Output the (X, Y) coordinate of the center of the cell containing the given text.  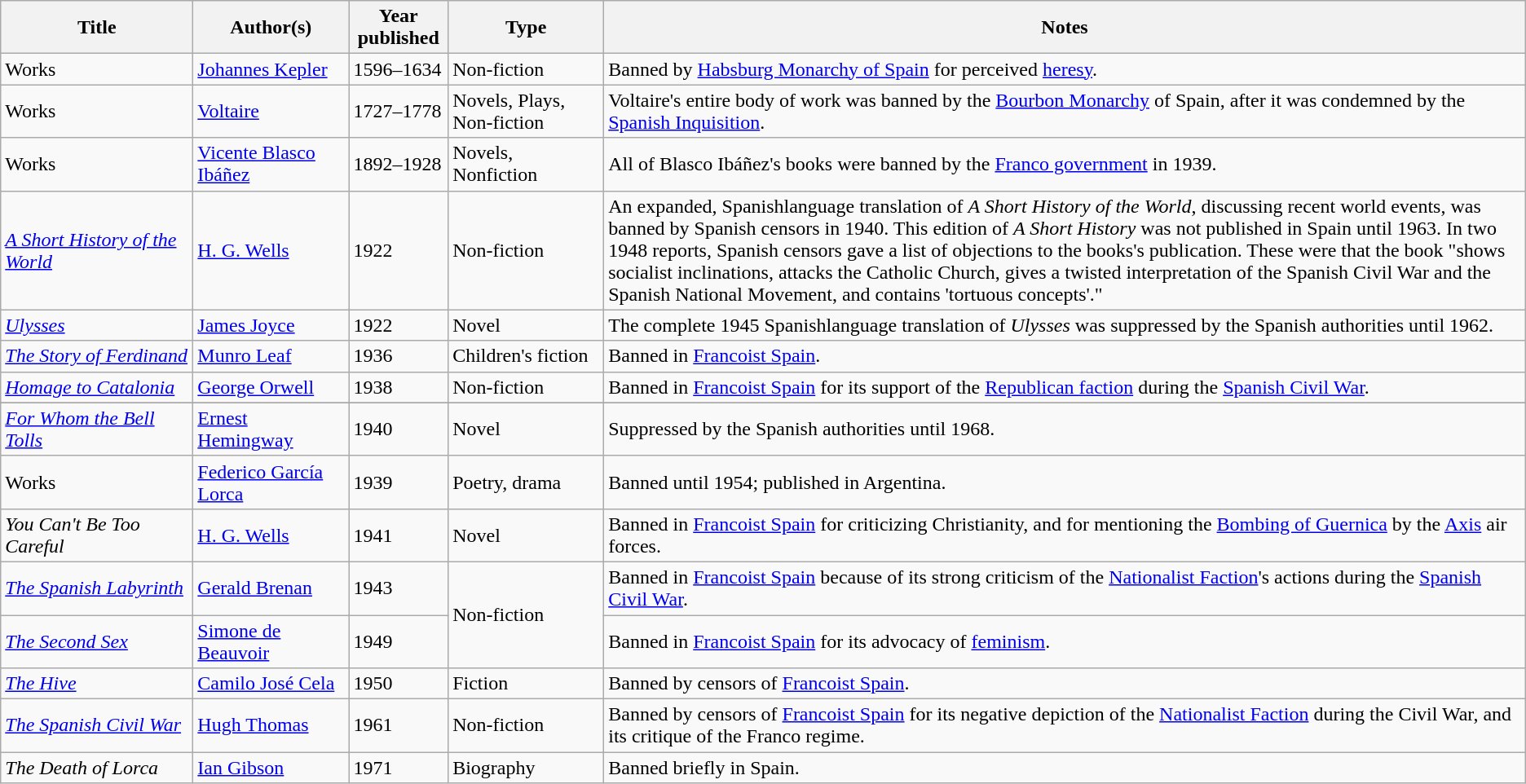
Voltaire (271, 111)
The Second Sex (97, 641)
The Hive (97, 684)
Banned briefly in Spain. (1065, 768)
The Story of Ferdinand (97, 356)
The Spanish Labyrinth (97, 588)
Banned in Francoist Spain for its advocacy of feminism. (1065, 641)
Voltaire's entire body of work was banned by the Bourbon Monarchy of Spain, after it was condemned by the Spanish Inquisition. (1065, 111)
1940 (399, 429)
Banned in Francoist Spain because of its strong criticism of the Nationalist Faction's actions during the Spanish Civil War. (1065, 588)
Notes (1065, 28)
Banned in Francoist Spain for criticizing Christianity, and for mentioning the Bombing of Guernica by the Axis air forces. (1065, 535)
Type (527, 28)
Ulysses (97, 325)
Homage to Catalonia (97, 387)
The Death of Lorca (97, 768)
1892–1928 (399, 165)
Suppressed by the Spanish authorities until 1968. (1065, 429)
Fiction (527, 684)
Title (97, 28)
Federico García Lorca (271, 482)
The Spanish Civil War (97, 725)
Gerald Brenan (271, 588)
Vicente Blasco Ibáñez (271, 165)
1941 (399, 535)
Novels, Plays, Non-fiction (527, 111)
Camilo José Cela (271, 684)
Simone de Beauvoir (271, 641)
James Joyce (271, 325)
1939 (399, 482)
Banned until 1954; published in Argentina. (1065, 482)
For Whom the Bell Tolls (97, 429)
You Can't Be Too Careful (97, 535)
1961 (399, 725)
Author(s) (271, 28)
All of Blasco Ibáñez's books were banned by the Franco government in 1939. (1065, 165)
The complete 1945 Spanishlanguage translation of Ulysses was suppressed by the Spanish authorities until 1962. (1065, 325)
Banned by Habsburg Monarchy of Spain for perceived heresy. (1065, 69)
Ernest Hemingway (271, 429)
A Short History of the World (97, 250)
1949 (399, 641)
1938 (399, 387)
Ian Gibson (271, 768)
Banned by censors of Francoist Spain. (1065, 684)
Year published (399, 28)
1971 (399, 768)
1727–1778 (399, 111)
1596–1634 (399, 69)
Biography (527, 768)
Banned in Francoist Spain. (1065, 356)
Novels, Nonfiction (527, 165)
Munro Leaf (271, 356)
1950 (399, 684)
1936 (399, 356)
Banned in Francoist Spain for its support of the Republican faction during the Spanish Civil War. (1065, 387)
Johannes Kepler (271, 69)
Poetry, drama (527, 482)
1943 (399, 588)
George Orwell (271, 387)
Hugh Thomas (271, 725)
Children's fiction (527, 356)
